From the cell containing the given text, extract its center point as (x, y) coordinate. 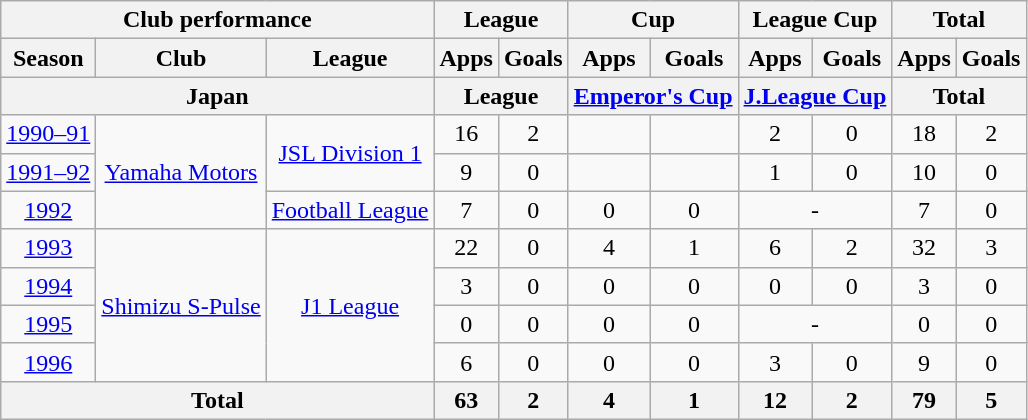
12 (775, 400)
5 (991, 400)
J.League Cup (815, 96)
1994 (48, 286)
10 (924, 172)
JSL Division 1 (350, 153)
1996 (48, 362)
79 (924, 400)
1990–91 (48, 134)
Cup (653, 20)
18 (924, 134)
22 (466, 248)
63 (466, 400)
Club (181, 58)
Emperor's Cup (653, 96)
Club performance (218, 20)
J1 League (350, 305)
1993 (48, 248)
1995 (48, 324)
16 (466, 134)
Season (48, 58)
1991–92 (48, 172)
Shimizu S-Pulse (181, 305)
Football League (350, 210)
1992 (48, 210)
32 (924, 248)
League Cup (815, 20)
Japan (218, 96)
Yamaha Motors (181, 172)
